Return [x, y] of the center of cell containing provided text 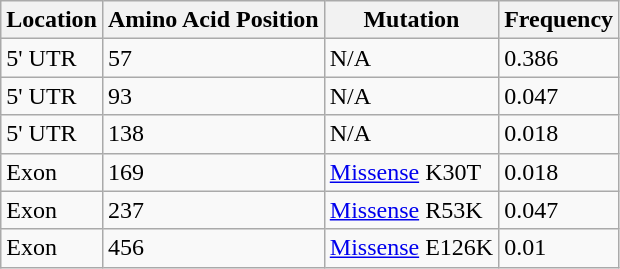
456 [213, 248]
237 [213, 210]
Frequency [559, 20]
Amino Acid Position [213, 20]
Missense E126K [411, 248]
138 [213, 134]
0.386 [559, 58]
Missense R53K [411, 210]
Missense K30T [411, 172]
0.01 [559, 248]
57 [213, 58]
Mutation [411, 20]
169 [213, 172]
93 [213, 96]
Location [52, 20]
